Return the [x, y] coordinate for the center point of the cell that contains the specified text.  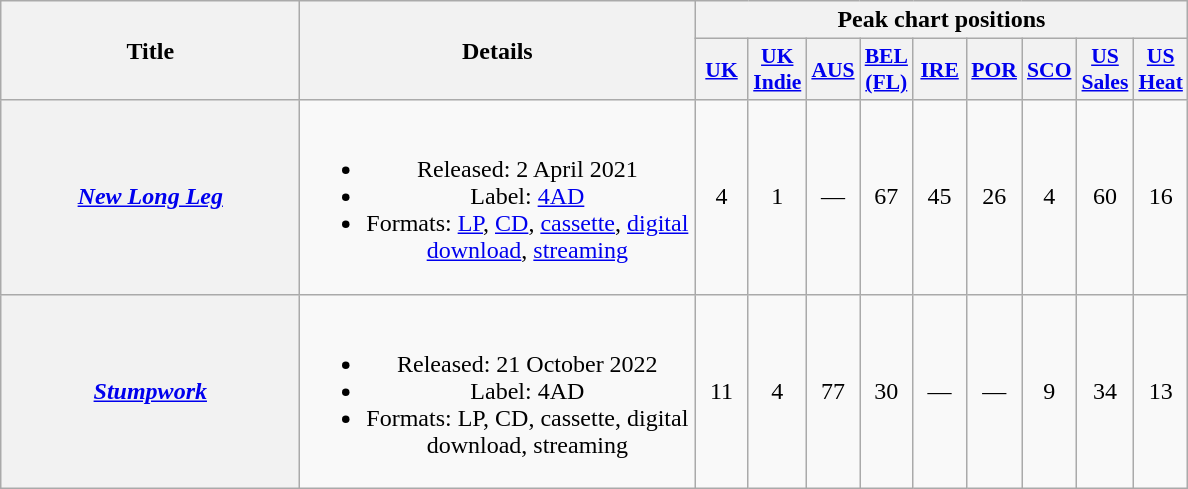
UKIndie [777, 70]
Peak chart positions [942, 20]
67 [886, 197]
26 [994, 197]
30 [886, 391]
Title [150, 50]
USSales [1106, 70]
BEL(FL) [886, 70]
USHeat [1160, 70]
77 [832, 391]
16 [1160, 197]
UK [722, 70]
60 [1106, 197]
POR [994, 70]
Released: 2 April 2021Label: 4ADFormats: LP, CD, cassette, digital download, streaming [498, 197]
1 [777, 197]
9 [1050, 391]
45 [940, 197]
AUS [832, 70]
Details [498, 50]
11 [722, 391]
IRE [940, 70]
34 [1106, 391]
Stumpwork [150, 391]
SCO [1050, 70]
13 [1160, 391]
Released: 21 October 2022Label: 4ADFormats: LP, CD, cassette, digital download, streaming [498, 391]
New Long Leg [150, 197]
